Extract the (x, y) coordinate from the center of the cell holding the provided text.  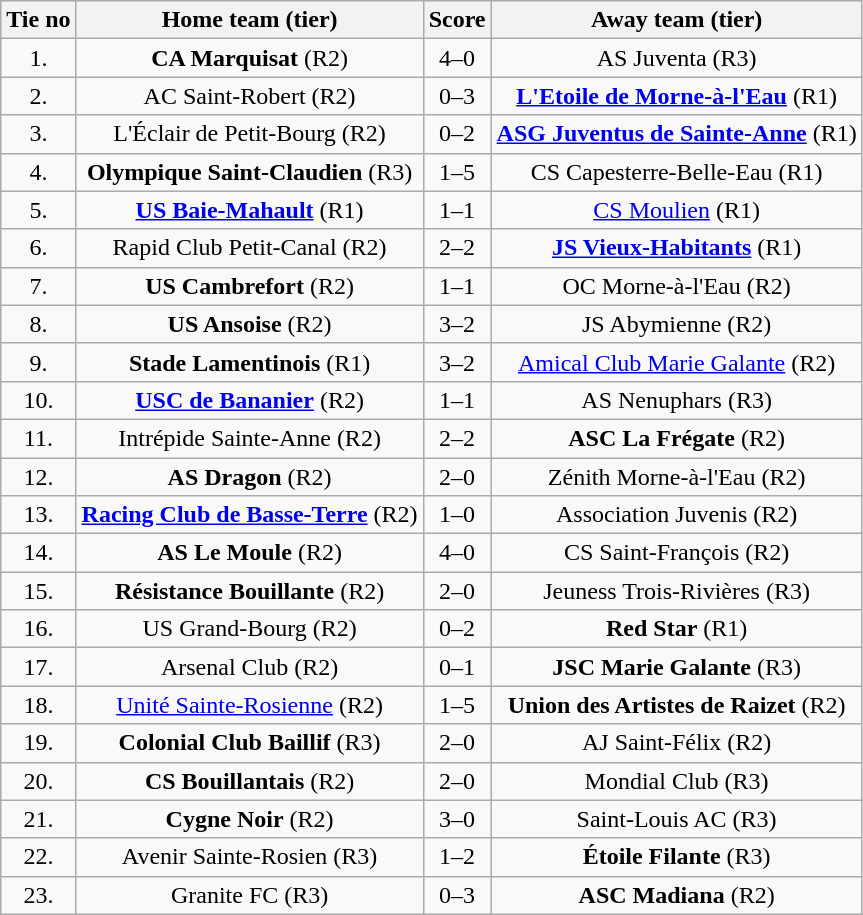
15. (38, 591)
14. (38, 553)
23. (38, 895)
Home team (tier) (250, 20)
19. (38, 743)
Colonial Club Baillif (R3) (250, 743)
L'Éclair de Petit-Bourg (R2) (250, 134)
Olympique Saint-Claudien (R3) (250, 172)
CS Moulien (R1) (676, 210)
CA Marquisat (R2) (250, 58)
22. (38, 857)
1–2 (457, 857)
9. (38, 362)
Tie no (38, 20)
3–0 (457, 819)
7. (38, 286)
AC Saint-Robert (R2) (250, 96)
0–1 (457, 667)
ASG Juventus de Sainte-Anne (R1) (676, 134)
16. (38, 629)
CS Capesterre-Belle-Eau (R1) (676, 172)
11. (38, 438)
21. (38, 819)
ASC Madiana (R2) (676, 895)
Étoile Filante (R3) (676, 857)
18. (38, 705)
JSC Marie Galante (R3) (676, 667)
US Cambrefort (R2) (250, 286)
2. (38, 96)
Racing Club de Basse-Terre (R2) (250, 515)
12. (38, 477)
ASC La Frégate (R2) (676, 438)
4. (38, 172)
OC Morne-à-l'Eau (R2) (676, 286)
USC de Bananier (R2) (250, 400)
Rapid Club Petit-Canal (R2) (250, 248)
1–0 (457, 515)
10. (38, 400)
17. (38, 667)
US Grand-Bourg (R2) (250, 629)
Zénith Morne-à-l'Eau (R2) (676, 477)
AJ Saint-Félix (R2) (676, 743)
AS Le Moule (R2) (250, 553)
Stade Lamentinois (R1) (250, 362)
Jeuness Trois-Rivières (R3) (676, 591)
US Baie-Mahault (R1) (250, 210)
1. (38, 58)
AS Dragon (R2) (250, 477)
Red Star (R1) (676, 629)
6. (38, 248)
Saint-Louis AC (R3) (676, 819)
Cygne Noir (R2) (250, 819)
Résistance Bouillante (R2) (250, 591)
Score (457, 20)
JS Abymienne (R2) (676, 324)
US Ansoise (R2) (250, 324)
Intrépide Sainte-Anne (R2) (250, 438)
Association Juvenis (R2) (676, 515)
Union des Artistes de Raizet (R2) (676, 705)
5. (38, 210)
Amical Club Marie Galante (R2) (676, 362)
CS Saint-François (R2) (676, 553)
13. (38, 515)
Granite FC (R3) (250, 895)
Away team (tier) (676, 20)
Arsenal Club (R2) (250, 667)
Avenir Sainte-Rosien (R3) (250, 857)
L'Etoile de Morne-à-l'Eau (R1) (676, 96)
CS Bouillantais (R2) (250, 781)
20. (38, 781)
3. (38, 134)
Unité Sainte-Rosienne (R2) (250, 705)
Mondial Club (R3) (676, 781)
JS Vieux-Habitants (R1) (676, 248)
8. (38, 324)
AS Juventa (R3) (676, 58)
AS Nenuphars (R3) (676, 400)
